From the cell containing the given text, extract its center point as [x, y] coordinate. 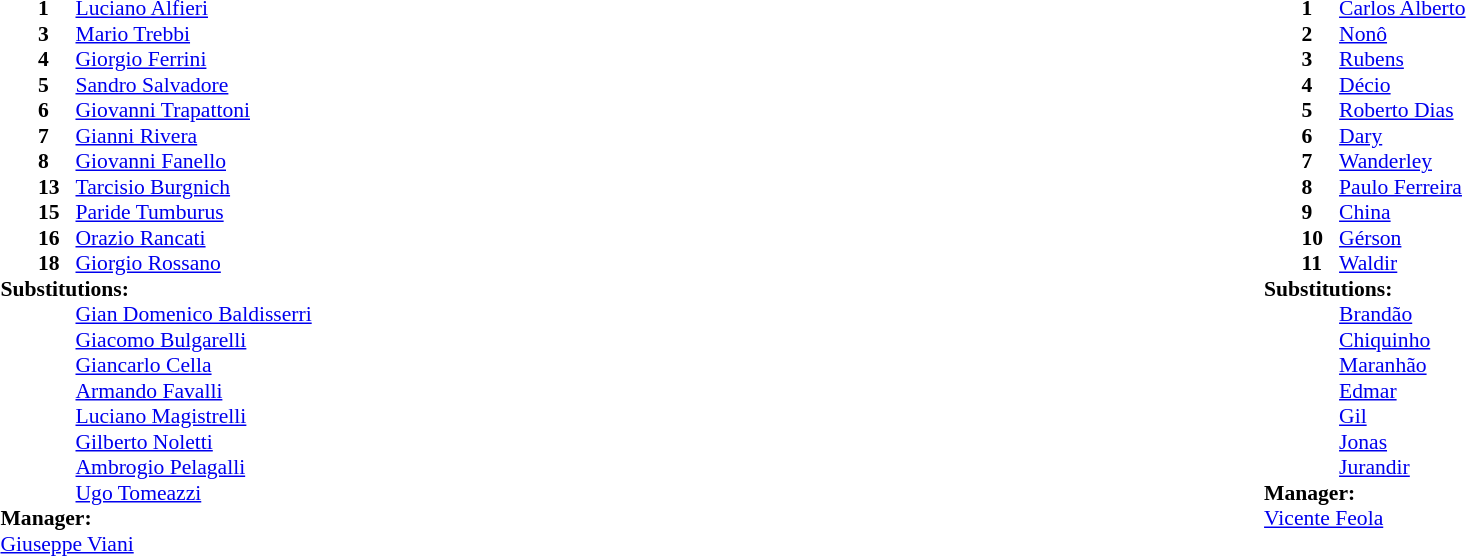
Ambrogio Pelagalli [194, 467]
Jonas [1402, 442]
China [1402, 213]
Waldir [1402, 263]
18 [57, 263]
Nonô [1402, 34]
Gilberto Noletti [194, 442]
Paulo Ferreira [1402, 187]
Giorgio Rossano [194, 263]
Armando Favalli [194, 391]
2 [1321, 34]
Giovanni Fanello [194, 161]
Gérson [1402, 238]
Gianni Rivera [194, 136]
Orazio Rancati [194, 238]
16 [57, 238]
Giovanni Trapattoni [194, 111]
Sandro Salvadore [194, 85]
13 [57, 187]
Gil [1402, 417]
Giacomo Bulgarelli [194, 340]
Chiquinho [1402, 340]
Roberto Dias [1402, 111]
Rubens [1402, 59]
Wanderley [1402, 161]
Vicente Feola [1365, 519]
Maranhão [1402, 365]
11 [1321, 263]
Tarcisio Burgnich [194, 187]
10 [1321, 238]
Luciano Magistrelli [194, 417]
Gian Domenico Baldisserri [194, 315]
Ugo Tomeazzi [194, 493]
Mario Trebbi [194, 34]
15 [57, 213]
Edmar [1402, 391]
Jurandir [1402, 467]
9 [1321, 213]
Brandão [1402, 315]
Paride Tumburus [194, 213]
Dary [1402, 136]
Giancarlo Cella [194, 365]
Giorgio Ferrini [194, 59]
Décio [1402, 85]
